Find where the given text appears and provide that cell's center as [x, y] coordinate. 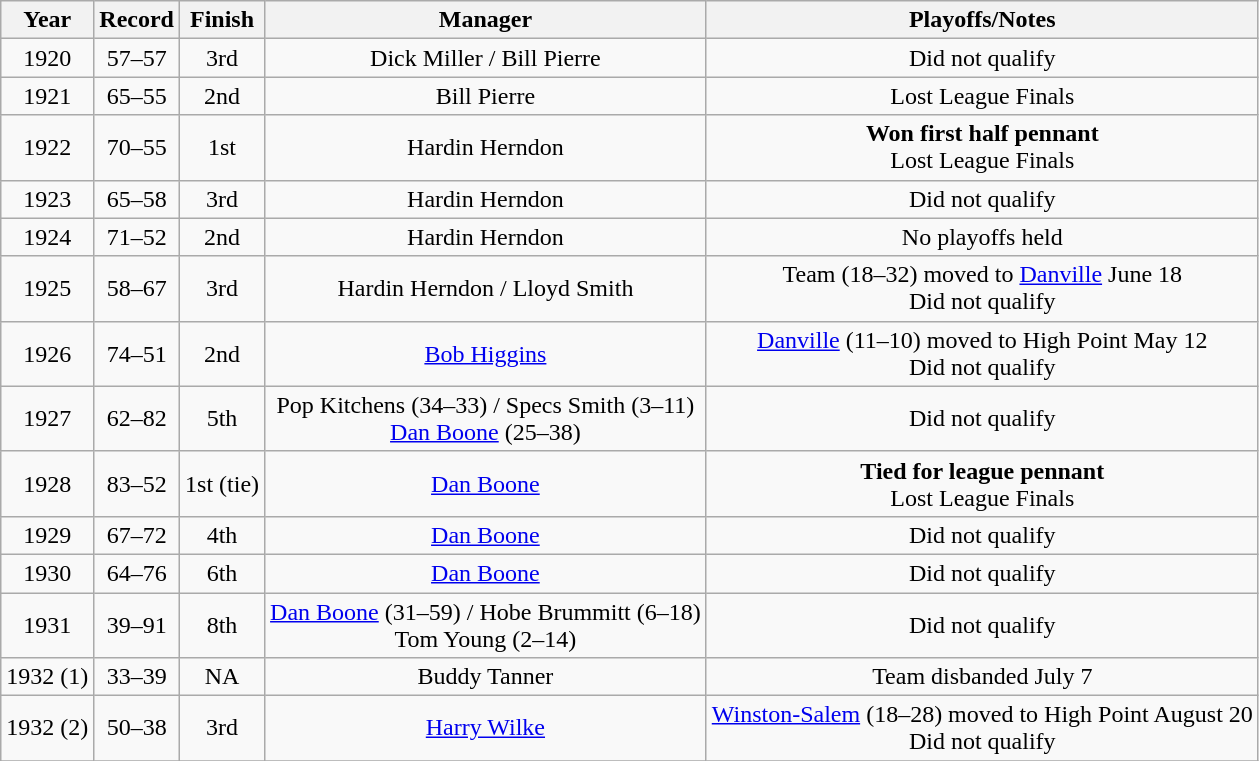
1932 (1) [48, 677]
1st [222, 148]
1925 [48, 288]
1927 [48, 418]
1922 [48, 148]
Manager [486, 20]
65–58 [137, 199]
Pop Kitchens (34–33) / Specs Smith (3–11) Dan Boone (25–38) [486, 418]
Won first half pennantLost League Finals [982, 148]
Lost League Finals [982, 96]
Team (18–32) moved to Danville June 18Did not qualify [982, 288]
5th [222, 418]
Buddy Tanner [486, 677]
6th [222, 573]
1920 [48, 58]
Bob Higgins [486, 354]
Year [48, 20]
Bill Pierre [486, 96]
1928 [48, 484]
70–55 [137, 148]
83–52 [137, 484]
74–51 [137, 354]
1932 (2) [48, 728]
4th [222, 535]
Finish [222, 20]
Danville (11–10) moved to High Point May 12Did not qualify [982, 354]
65–55 [137, 96]
Dan Boone (31–59) / Hobe Brummitt (6–18) Tom Young (2–14) [486, 624]
58–67 [137, 288]
71–52 [137, 237]
50–38 [137, 728]
33–39 [137, 677]
Record [137, 20]
NA [222, 677]
Tied for league pennantLost League Finals [982, 484]
1931 [48, 624]
64–76 [137, 573]
Dick Miller / Bill Pierre [486, 58]
67–72 [137, 535]
8th [222, 624]
Playoffs/Notes [982, 20]
62–82 [137, 418]
No playoffs held [982, 237]
Team disbanded July 7 [982, 677]
1923 [48, 199]
Winston-Salem (18–28) moved to High Point August 20 Did not qualify [982, 728]
39–91 [137, 624]
1926 [48, 354]
1921 [48, 96]
Hardin Herndon / Lloyd Smith [486, 288]
1st (tie) [222, 484]
Harry Wilke [486, 728]
1930 [48, 573]
1924 [48, 237]
1929 [48, 535]
57–57 [137, 58]
